Locate the cell with the specified text and output its [X, Y] center coordinate. 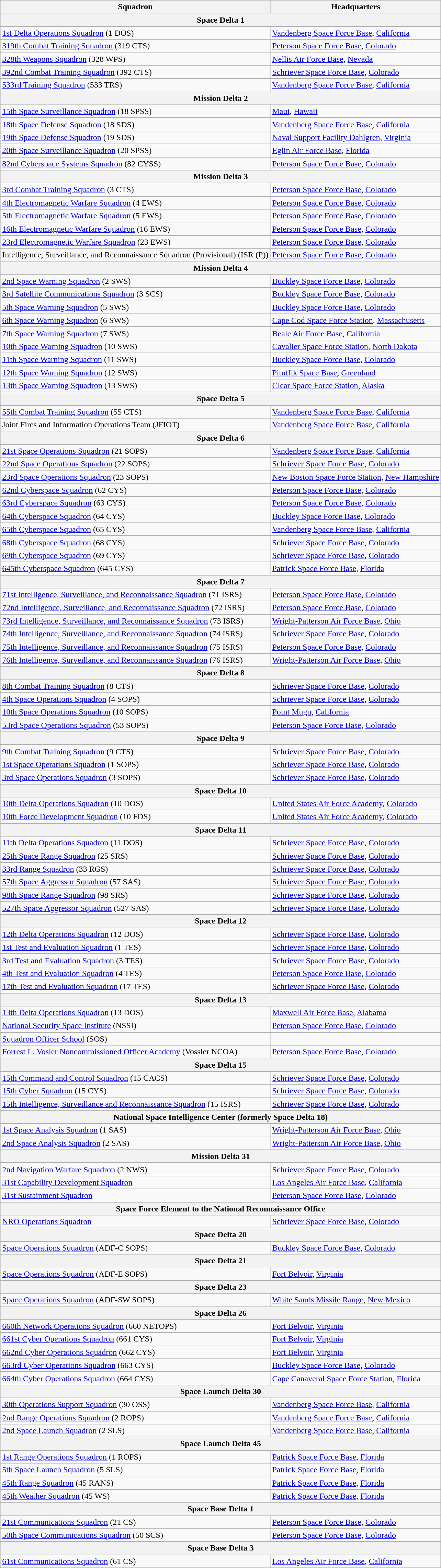
73rd Intelligence, Surveillance, and Reconnaissance Squadron (73 ISRS) [135, 621]
8th Combat Training Squadron (8 CTS) [135, 686]
12th Space Warning Squadron (12 SWS) [135, 372]
661st Cyber Operations Squadron (661 CYS) [135, 1339]
4th Test and Evaluation Squadron (4 TES) [135, 973]
12th Delta Operations Squadron (12 DOS) [135, 934]
664th Cyber Operations Squadron (664 CYS) [135, 1378]
19th Space Defense Squadron (19 SDS) [135, 137]
45th Weather Squadron (45 WS) [135, 1496]
Naval Support Facility Dahlgren, Virginia [356, 137]
Maui, Hawaii [356, 111]
660th Network Operations Squadron (660 NETOPS) [135, 1326]
71st Intelligence, Surveillance, and Reconnaissance Squadron (71 ISRS) [135, 595]
11th Space Warning Squadron (11 SWS) [135, 359]
Space Delta 20 [220, 1235]
62nd Cyberspace Squadron (62 CYS) [135, 490]
6th Space Warning Squadron (6 SWS) [135, 320]
Space Base Delta 1 [220, 1509]
Maxwell Air Force Base, Alabama [356, 1013]
74th Intelligence, Surveillance, and Reconnaissance Squadron (74 ISRS) [135, 634]
Cape Canaveral Space Force Station, Florida [356, 1378]
533rd Training Squadron (533 TRS) [135, 85]
National Security Space Institute (NSSI) [135, 1026]
Space Launch Delta 30 [220, 1391]
Space Operations Squadron (ADF-SW SOPS) [135, 1300]
61st Communications Squadron (61 CS) [135, 1561]
10th Space Operations Squadron (10 SOPS) [135, 712]
Space Delta 5 [220, 399]
31st Sustainment Squadron [135, 1195]
13th Delta Operations Squadron (13 DOS) [135, 1013]
4th Space Operations Squadron (4 SOPS) [135, 699]
Space Delta 9 [220, 738]
National Space Intelligence Center (formerly Space Delta 18) [220, 1117]
98th Space Range Squadron (98 SRS) [135, 895]
3rd Test and Evaluation Squadron (3 TES) [135, 960]
23rd Space Operations Squadron (23 SOPS) [135, 477]
5th Electromagnetic Warfare Squadron (5 EWS) [135, 216]
53rd Space Operations Squadron (53 SOPS) [135, 725]
22nd Space Operations Squadron (22 SOPS) [135, 464]
Joint Fires and Information Operations Team (JFIOT) [135, 425]
Point Mugu, California [356, 712]
Cavalier Space Force Station, North Dakota [356, 346]
15th Command and Control Squadron (15 CACS) [135, 1078]
Forrest L. Vosler Noncommissioned Officer Academy (Vossler NCOA) [135, 1052]
55th Combat Training Squadron (55 CTS) [135, 412]
Space Delta 21 [220, 1261]
5th Space Warning Squadron (5 SWS) [135, 307]
25th Space Range Squadron (25 SRS) [135, 856]
Space Launch Delta 45 [220, 1444]
63rd Cyberspace Squadron (63 CYS) [135, 503]
7th Space Warning Squadron (7 SWS) [135, 333]
New Boston Space Force Station, New Hampshire [356, 477]
21st Space Operations Squadron (21 SOPS) [135, 451]
20th Space Surveillance Squadron (20 SPSS) [135, 150]
319th Combat Training Squadron (319 CTS) [135, 46]
5th Space Launch Squadron (5 SLS) [135, 1470]
30th Operations Support Squadron (30 OSS) [135, 1404]
17th Test and Evaluation Squadron (17 TES) [135, 986]
72nd Intelligence, Surveillance, and Reconnaissance Squadron (72 ISRS) [135, 608]
64th Cyberspace Squadron (64 CYS) [135, 516]
Space Force Element to the National Reconnaissance Office [220, 1208]
2nd Space Analysis Squadron (2 SAS) [135, 1143]
21st Communications Squadron (21 CS) [135, 1522]
Beale Air Force Base, California [356, 333]
3rd Space Operations Squadron (3 SOPS) [135, 777]
NRO Operations Squadron [135, 1222]
Space Delta 10 [220, 790]
Intelligence, Surveillance, and Reconnaissance Squadron (Provisional) (ISR (P)) [135, 255]
Squadron [135, 7]
65th Cyberspace Squadron (65 CYS) [135, 529]
1st Space Analysis Squadron (1 SAS) [135, 1130]
1st Space Operations Squadron (1 SOPS) [135, 764]
Pituffik Space Base, Greenland [356, 372]
75th Intelligence, Surveillance, and Reconnaissance Squadron (75 ISRS) [135, 647]
31st Capability Development Squadron [135, 1182]
527th Space Aggressor Squadron (527 SAS) [135, 908]
3rd Satellite Communications Squadron (3 SCS) [135, 294]
Space Delta 8 [220, 673]
1st Range Operations Squadron (1 ROPS) [135, 1457]
Space Delta 11 [220, 830]
Space Operations Squadron (ADF-E SOPS) [135, 1274]
13th Space Warning Squadron (13 SWS) [135, 386]
Space Delta 23 [220, 1287]
82nd Cyberspace Systems Squadron (82 CYSS) [135, 164]
2nd Range Operations Squadron (2 ROPS) [135, 1418]
Space Delta 1 [220, 20]
Clear Space Force Station, Alaska [356, 386]
68th Cyberspace Squadron (68 CYS) [135, 542]
Mission Delta 31 [220, 1156]
Space Operations Squadron (ADF-C SOPS) [135, 1248]
10th Space Warning Squadron (10 SWS) [135, 346]
Eglin Air Force Base, Florida [356, 150]
Mission Delta 4 [220, 268]
16th Electromagnetic Warfare Squadron (16 EWS) [135, 229]
White Sands Missile Range, New Mexico [356, 1300]
50th Space Communications Squadron (50 SCS) [135, 1535]
2nd Space Warning Squadron (2 SWS) [135, 281]
Nellis Air Force Base, Nevada [356, 59]
Space Delta 15 [220, 1065]
Space Delta 26 [220, 1313]
11th Delta Operations Squadron (11 DOS) [135, 843]
645th Cyberspace Squadron (645 CYS) [135, 568]
Space Base Delta 3 [220, 1548]
76th Intelligence, Surveillance, and Reconnaissance Squadron (76 ISRS) [135, 660]
Squadron Officer School (SOS) [135, 1039]
23rd Electromagnetic Warfare Squadron (23 EWS) [135, 242]
10th Delta Operations Squadron (10 DOS) [135, 804]
3rd Combat Training Squadron (3 CTS) [135, 190]
18th Space Defense Squadron (18 SDS) [135, 124]
Space Delta 6 [220, 438]
392nd Combat Training Squadron (392 CTS) [135, 72]
Space Delta 7 [220, 582]
15th Space Surveillance Squadron (18 SPSS) [135, 111]
1st Test and Evaluation Squadron (1 TES) [135, 947]
Mission Delta 3 [220, 177]
663rd Cyber Operations Squadron (663 CYS) [135, 1365]
57th Space Aggressor Squadron (57 SAS) [135, 882]
Space Delta 12 [220, 921]
15th Cyber Squadron (15 CYS) [135, 1091]
1st Delta Operations Squadron (1 DOS) [135, 33]
Cape Cod Space Force Station, Massachusetts [356, 320]
69th Cyberspace Squadron (69 CYS) [135, 555]
328th Weapons Squadron (328 WPS) [135, 59]
9th Combat Training Squadron (9 CTS) [135, 751]
662nd Cyber Operations Squadron (662 CYS) [135, 1352]
Mission Delta 2 [220, 98]
45th Range Squadron (45 RANS) [135, 1483]
2nd Space Launch Squadron (2 SLS) [135, 1431]
Headquarters [356, 7]
4th Electromagnetic Warfare Squadron (4 EWS) [135, 203]
33rd Range Squadron (33 RGS) [135, 869]
2nd Navigation Warfare Squadron (2 NWS) [135, 1169]
15th Intelligence, Surveillance and Reconnaissance Squadron (15 ISRS) [135, 1104]
10th Force Development Squadron (10 FDS) [135, 817]
Space Delta 13 [220, 1000]
